Return (x, y) of the center of cell containing provided text 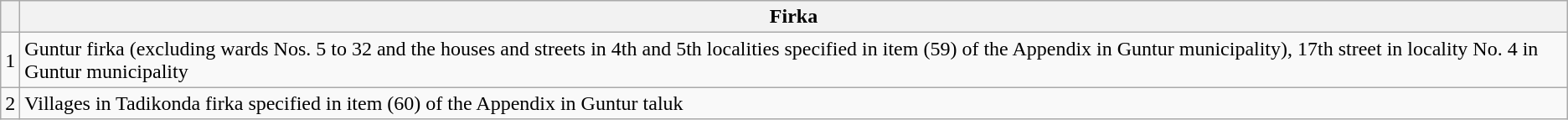
1 (10, 60)
2 (10, 103)
Villages in Tadikonda firka specified in item (60) of the Appendix in Guntur taluk (794, 103)
Firka (794, 17)
